Capture the cell that displays the provided text and extract its [x, y] central coordinate. 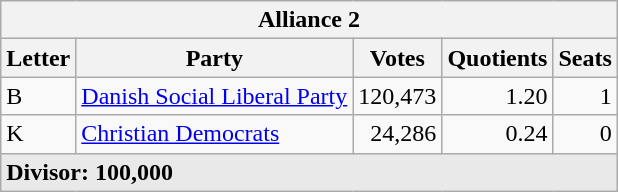
Quotients [498, 58]
1.20 [498, 96]
Alliance 2 [310, 20]
0 [585, 134]
0.24 [498, 134]
Danish Social Liberal Party [214, 96]
24,286 [398, 134]
Seats [585, 58]
Divisor: 100,000 [310, 172]
Votes [398, 58]
K [38, 134]
Letter [38, 58]
120,473 [398, 96]
Party [214, 58]
Christian Democrats [214, 134]
1 [585, 96]
B [38, 96]
